From the cell containing the given text, extract its center point as (X, Y) coordinate. 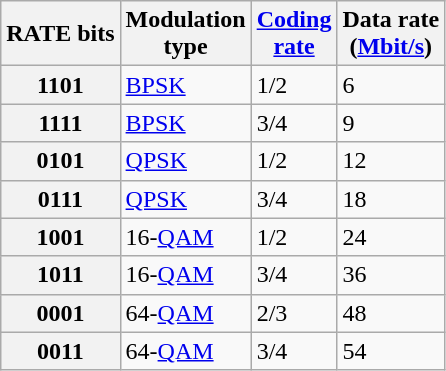
24 (391, 237)
6 (391, 85)
0011 (60, 351)
1111 (60, 123)
0001 (60, 313)
RATE bits (60, 34)
2/3 (294, 313)
9 (391, 123)
Data rate(Mbit/s) (391, 34)
54 (391, 351)
36 (391, 275)
18 (391, 199)
1101 (60, 85)
48 (391, 313)
Codingrate (294, 34)
0101 (60, 161)
1011 (60, 275)
1001 (60, 237)
0111 (60, 199)
12 (391, 161)
Modulationtype (186, 34)
